Return [x, y] of the center of cell containing provided text 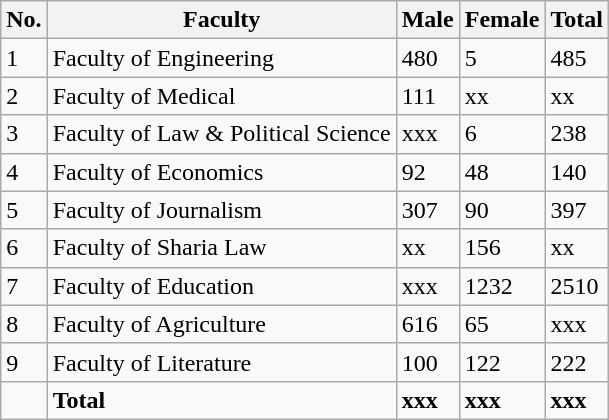
238 [577, 134]
4 [24, 172]
Faculty of Medical [222, 96]
7 [24, 286]
1232 [502, 286]
48 [502, 172]
2 [24, 96]
122 [502, 362]
140 [577, 172]
9 [24, 362]
2510 [577, 286]
Faculty of Agriculture [222, 324]
480 [428, 58]
111 [428, 96]
No. [24, 20]
100 [428, 362]
Faculty of Literature [222, 362]
Faculty of Law & Political Science [222, 134]
8 [24, 324]
Female [502, 20]
1 [24, 58]
156 [502, 248]
222 [577, 362]
307 [428, 210]
Faculty of Engineering [222, 58]
Faculty of Economics [222, 172]
92 [428, 172]
Male [428, 20]
485 [577, 58]
Faculty of Sharia Law [222, 248]
3 [24, 134]
Faculty [222, 20]
Faculty of Journalism [222, 210]
90 [502, 210]
616 [428, 324]
Faculty of Education [222, 286]
397 [577, 210]
65 [502, 324]
